For the text-containing cell, return its midpoint in (x, y) coordinate format. 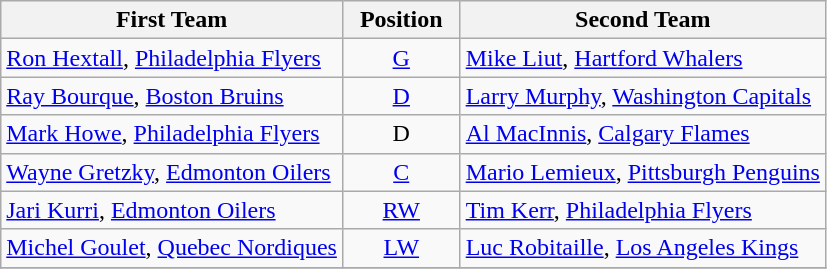
First Team (172, 20)
Luc Robitaille, Los Angeles Kings (642, 248)
Larry Murphy, Washington Capitals (642, 96)
Mario Lemieux, Pittsburgh Penguins (642, 172)
Mark Howe, Philadelphia Flyers (172, 134)
Wayne Gretzky, Edmonton Oilers (172, 172)
Tim Kerr, Philadelphia Flyers (642, 210)
Michel Goulet, Quebec Nordiques (172, 248)
Ron Hextall, Philadelphia Flyers (172, 58)
Mike Liut, Hartford Whalers (642, 58)
Ray Bourque, Boston Bruins (172, 96)
Al MacInnis, Calgary Flames (642, 134)
Second Team (642, 20)
LW (401, 248)
Position (401, 20)
Jari Kurri, Edmonton Oilers (172, 210)
G (401, 58)
RW (401, 210)
C (401, 172)
